For the text-containing cell, return its midpoint in (x, y) coordinate format. 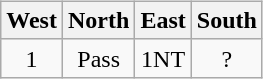
East (163, 20)
? (226, 58)
1NT (163, 58)
Pass (98, 58)
1 (32, 58)
West (32, 20)
North (98, 20)
South (226, 20)
